From the cell containing the given text, extract its center point as (X, Y) coordinate. 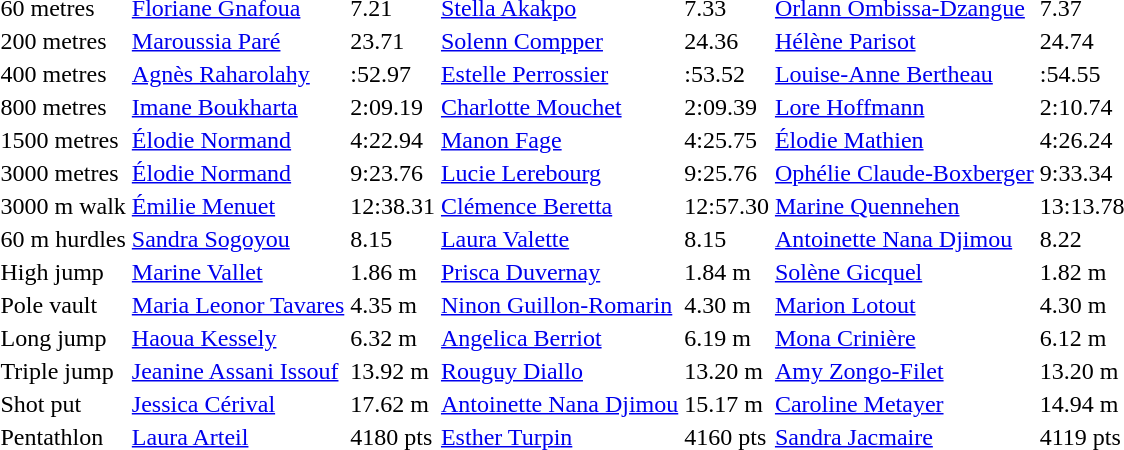
24.36 (727, 41)
Élodie Mathien (904, 140)
4.35 m (393, 305)
Jessica Cérival (238, 404)
Marine Vallet (238, 272)
13.20 m (727, 371)
13.92 m (393, 371)
Maria Leonor Tavares (238, 305)
Manon Fage (559, 140)
Solenn Compper (559, 41)
6.19 m (727, 338)
Hélène Parisot (904, 41)
Jeanine Assani Issouf (238, 371)
Laura Valette (559, 239)
Estelle Perrossier (559, 74)
:52.97 (393, 74)
12:38.31 (393, 206)
Lore Hoffmann (904, 107)
1.84 m (727, 272)
Caroline Metayer (904, 404)
Émilie Menuet (238, 206)
Prisca Duvernay (559, 272)
Charlotte Mouchet (559, 107)
Angelica Berriot (559, 338)
4:22.94 (393, 140)
Maroussia Paré (238, 41)
Mona Crinière (904, 338)
Haoua Kessely (238, 338)
4.30 m (727, 305)
1.86 m (393, 272)
Louise-Anne Bertheau (904, 74)
4:25.75 (727, 140)
9:25.76 (727, 173)
Ophélie Claude-Boxberger (904, 173)
17.62 m (393, 404)
Marine Quennehen (904, 206)
Sandra Sogoyou (238, 239)
Imane Boukharta (238, 107)
23.71 (393, 41)
12:57.30 (727, 206)
6.32 m (393, 338)
15.17 m (727, 404)
Amy Zongo-Filet (904, 371)
Rouguy Diallo (559, 371)
Agnès Raharolahy (238, 74)
Marion Lotout (904, 305)
9:23.76 (393, 173)
2:09.39 (727, 107)
:53.52 (727, 74)
Clémence Beretta (559, 206)
Lucie Lerebourg (559, 173)
Solène Gicquel (904, 272)
2:09.19 (393, 107)
Ninon Guillon-Romarin (559, 305)
